Return the (X, Y) coordinate for the center point of the cell that contains the specified text.  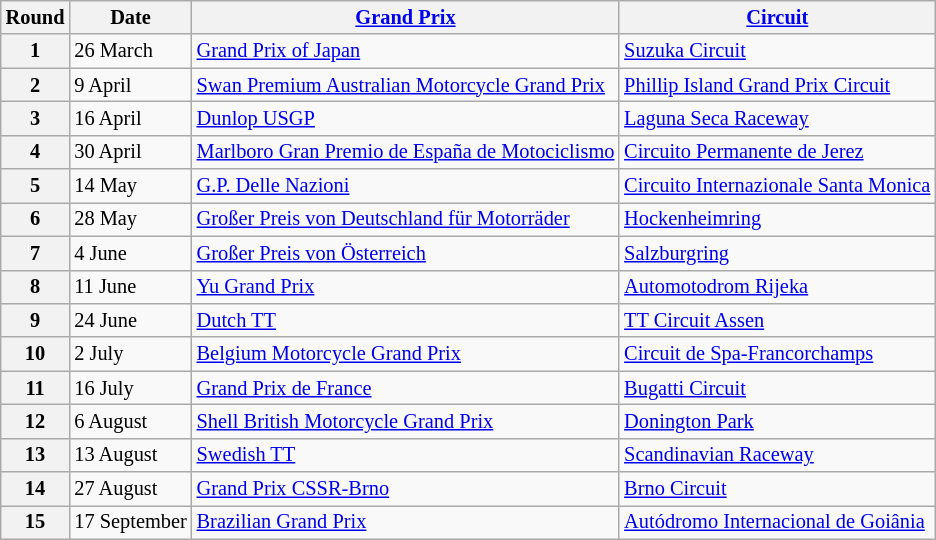
Donington Park (777, 421)
6 (36, 219)
14 (36, 489)
15 (36, 522)
11 June (130, 287)
26 March (130, 51)
13 August (130, 455)
17 September (130, 522)
Grand Prix (406, 17)
Brazilian Grand Prix (406, 522)
Swan Premium Australian Motorcycle Grand Prix (406, 85)
5 (36, 186)
Shell British Motorcycle Grand Prix (406, 421)
Round (36, 17)
3 (36, 118)
Swedish TT (406, 455)
Circuit de Spa-Francorchamps (777, 354)
16 July (130, 388)
Bugatti Circuit (777, 388)
11 (36, 388)
Dunlop USGP (406, 118)
Yu Grand Prix (406, 287)
13 (36, 455)
Großer Preis von Deutschland für Motorräder (406, 219)
Suzuka Circuit (777, 51)
30 April (130, 152)
Scandinavian Raceway (777, 455)
Hockenheimring (777, 219)
Dutch TT (406, 320)
14 May (130, 186)
Circuito Internazionale Santa Monica (777, 186)
Grand Prix de France (406, 388)
Brno Circuit (777, 489)
Autódromo Internacional de Goiânia (777, 522)
TT Circuit Assen (777, 320)
Circuit (777, 17)
10 (36, 354)
28 May (130, 219)
Phillip Island Grand Prix Circuit (777, 85)
4 (36, 152)
Grand Prix CSSR-Brno (406, 489)
7 (36, 253)
9 (36, 320)
2 July (130, 354)
Salzburgring (777, 253)
G.P. Delle Nazioni (406, 186)
12 (36, 421)
1 (36, 51)
Date (130, 17)
Laguna Seca Raceway (777, 118)
16 April (130, 118)
9 April (130, 85)
Automotodrom Rijeka (777, 287)
Belgium Motorcycle Grand Prix (406, 354)
4 June (130, 253)
8 (36, 287)
6 August (130, 421)
Grand Prix of Japan (406, 51)
Circuito Permanente de Jerez (777, 152)
27 August (130, 489)
24 June (130, 320)
Marlboro Gran Premio de España de Motociclismo (406, 152)
2 (36, 85)
Großer Preis von Österreich (406, 253)
